From the cell containing the given text, extract its center point as [x, y] coordinate. 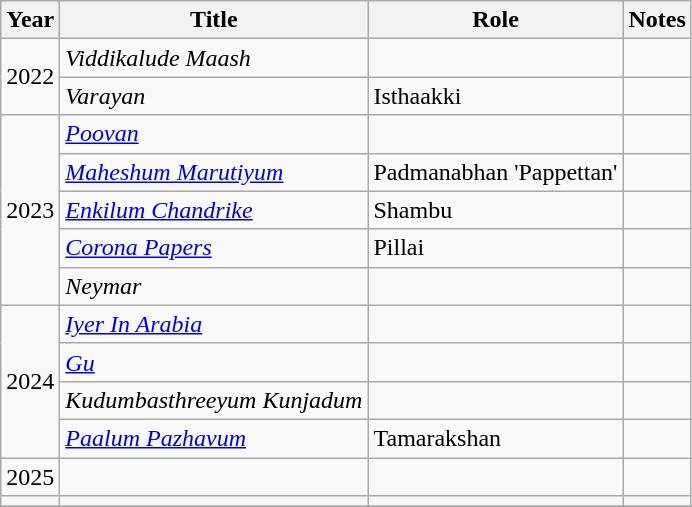
Poovan [214, 134]
Year [30, 20]
Padmanabhan 'Pappettan' [496, 172]
Tamarakshan [496, 438]
Gu [214, 362]
Enkilum Chandrike [214, 210]
Viddikalude Maash [214, 58]
Isthaakki [496, 96]
Notes [657, 20]
2025 [30, 477]
Role [496, 20]
Pillai [496, 248]
Corona Papers [214, 248]
Title [214, 20]
Kudumbasthreeyum Kunjadum [214, 400]
Iyer In Arabia [214, 324]
2022 [30, 77]
Paalum Pazhavum [214, 438]
Neymar [214, 286]
Shambu [496, 210]
Varayan [214, 96]
2024 [30, 381]
2023 [30, 210]
Maheshum Marutiyum [214, 172]
